Capture the cell that displays the provided text and extract its [X, Y] central coordinate. 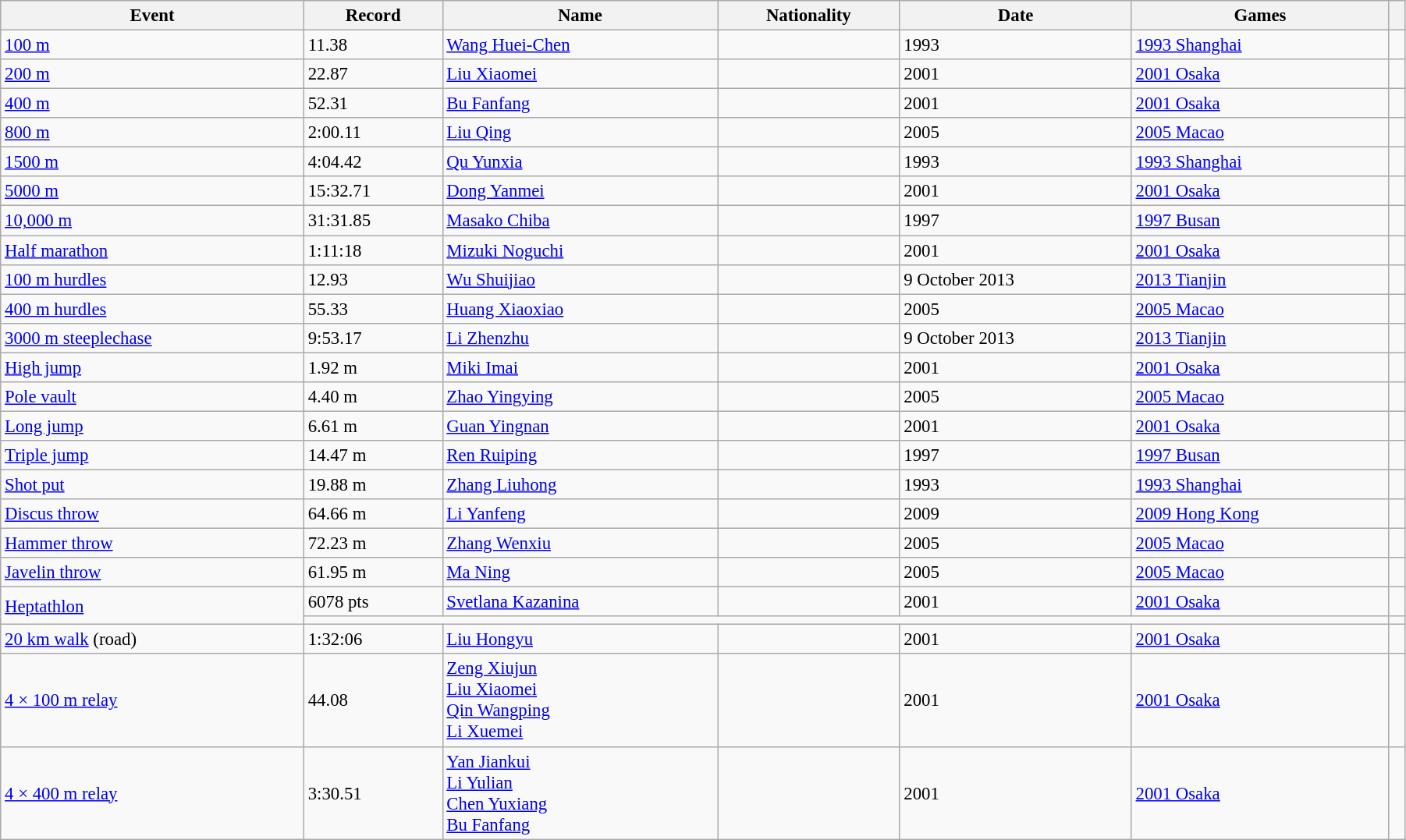
11.38 [373, 45]
31:31.85 [373, 221]
15:32.71 [373, 191]
2009 Hong Kong [1259, 514]
Record [373, 16]
Wang Huei-Chen [581, 45]
Long jump [153, 426]
Pole vault [153, 397]
Triple jump [153, 455]
3:30.51 [373, 792]
Guan Yingnan [581, 426]
1500 m [153, 162]
3000 m steeplechase [153, 338]
2009 [1016, 514]
2:00.11 [373, 133]
Zhang Liuhong [581, 484]
Mizuki Noguchi [581, 250]
10,000 m [153, 221]
Event [153, 16]
Miki Imai [581, 367]
Date [1016, 16]
Games [1259, 16]
19.88 m [373, 484]
Zhang Wenxiu [581, 544]
Discus throw [153, 514]
Shot put [153, 484]
5000 m [153, 191]
Huang Xiaoxiao [581, 309]
Heptathlon [153, 606]
Javelin throw [153, 572]
6078 pts [373, 602]
800 m [153, 133]
52.31 [373, 104]
1:11:18 [373, 250]
Liu Xiaomei [581, 74]
100 m [153, 45]
44.08 [373, 700]
9:53.17 [373, 338]
4 × 400 m relay [153, 792]
61.95 m [373, 572]
Hammer throw [153, 544]
22.87 [373, 74]
400 m hurdles [153, 309]
High jump [153, 367]
Yan JiankuiLi YulianChen YuxiangBu Fanfang [581, 792]
Li Yanfeng [581, 514]
Bu Fanfang [581, 104]
1:32:06 [373, 640]
Svetlana Kazanina [581, 602]
Wu Shuijiao [581, 279]
Liu Qing [581, 133]
1.92 m [373, 367]
100 m hurdles [153, 279]
Dong Yanmei [581, 191]
14.47 m [373, 455]
Name [581, 16]
400 m [153, 104]
Ren Ruiping [581, 455]
55.33 [373, 309]
Nationality [808, 16]
20 km walk (road) [153, 640]
Masako Chiba [581, 221]
4.40 m [373, 397]
Qu Yunxia [581, 162]
Zhao Yingying [581, 397]
Li Zhenzhu [581, 338]
Zeng XiujunLiu XiaomeiQin WangpingLi Xuemei [581, 700]
72.23 m [373, 544]
6.61 m [373, 426]
200 m [153, 74]
12.93 [373, 279]
Liu Hongyu [581, 640]
Half marathon [153, 250]
4:04.42 [373, 162]
Ma Ning [581, 572]
4 × 100 m relay [153, 700]
64.66 m [373, 514]
